Return the (x, y) coordinate for the center point of the cell that contains the specified text.  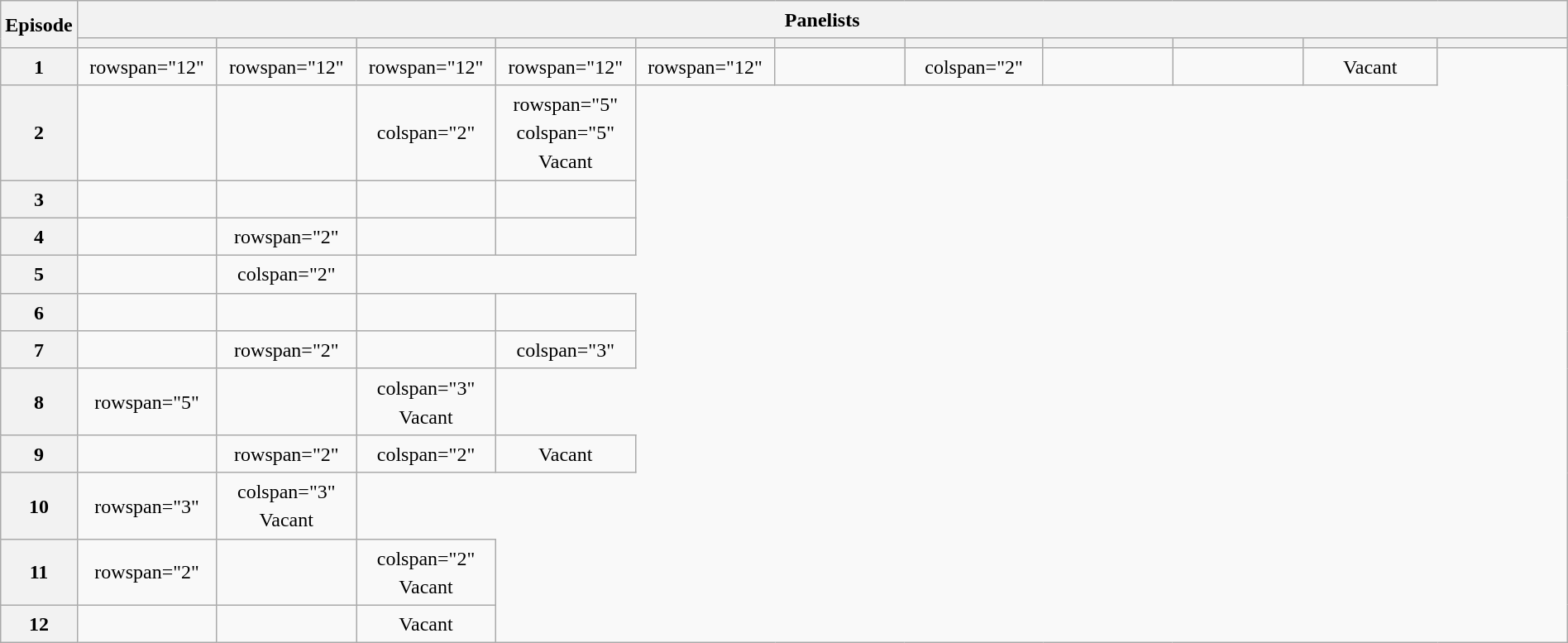
11 (39, 572)
7 (39, 350)
12 (39, 624)
Episode (39, 25)
9 (39, 453)
8 (39, 401)
2 (39, 132)
10 (39, 506)
5 (39, 275)
rowspan="3" (147, 506)
colspan="2" Vacant (427, 572)
rowspan="5" colspan="5" Vacant (566, 132)
Panelists (822, 20)
4 (39, 237)
colspan="3" (566, 350)
1 (39, 66)
3 (39, 199)
6 (39, 312)
rowspan="5" (147, 401)
